Output the (x, y) coordinate of the center of the cell containing the given text.  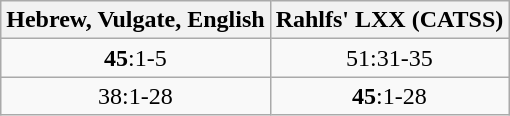
51:31-35 (390, 58)
38:1-28 (136, 96)
45:1-28 (390, 96)
45:1-5 (136, 58)
Rahlfs' LXX (CATSS) (390, 20)
Hebrew, Vulgate, English (136, 20)
